Identify which cell holds the provided text, then report its [x, y] central coordinate. 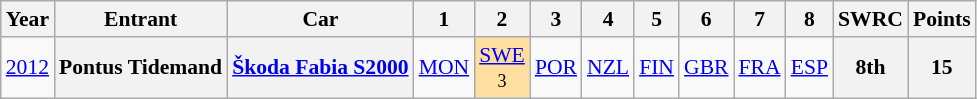
SWE3 [502, 68]
15 [942, 68]
3 [556, 19]
2012 [28, 68]
Car [320, 19]
1 [444, 19]
SWRC [870, 19]
FRA [760, 68]
2 [502, 19]
POR [556, 68]
8th [870, 68]
6 [706, 19]
FIN [656, 68]
ESP [810, 68]
Pontus Tidemand [140, 68]
GBR [706, 68]
NZL [608, 68]
5 [656, 19]
Entrant [140, 19]
7 [760, 19]
MON [444, 68]
Points [942, 19]
8 [810, 19]
Škoda Fabia S2000 [320, 68]
Year [28, 19]
4 [608, 19]
